Detect which cell encompasses the target text, then output its (X, Y) center coordinate. 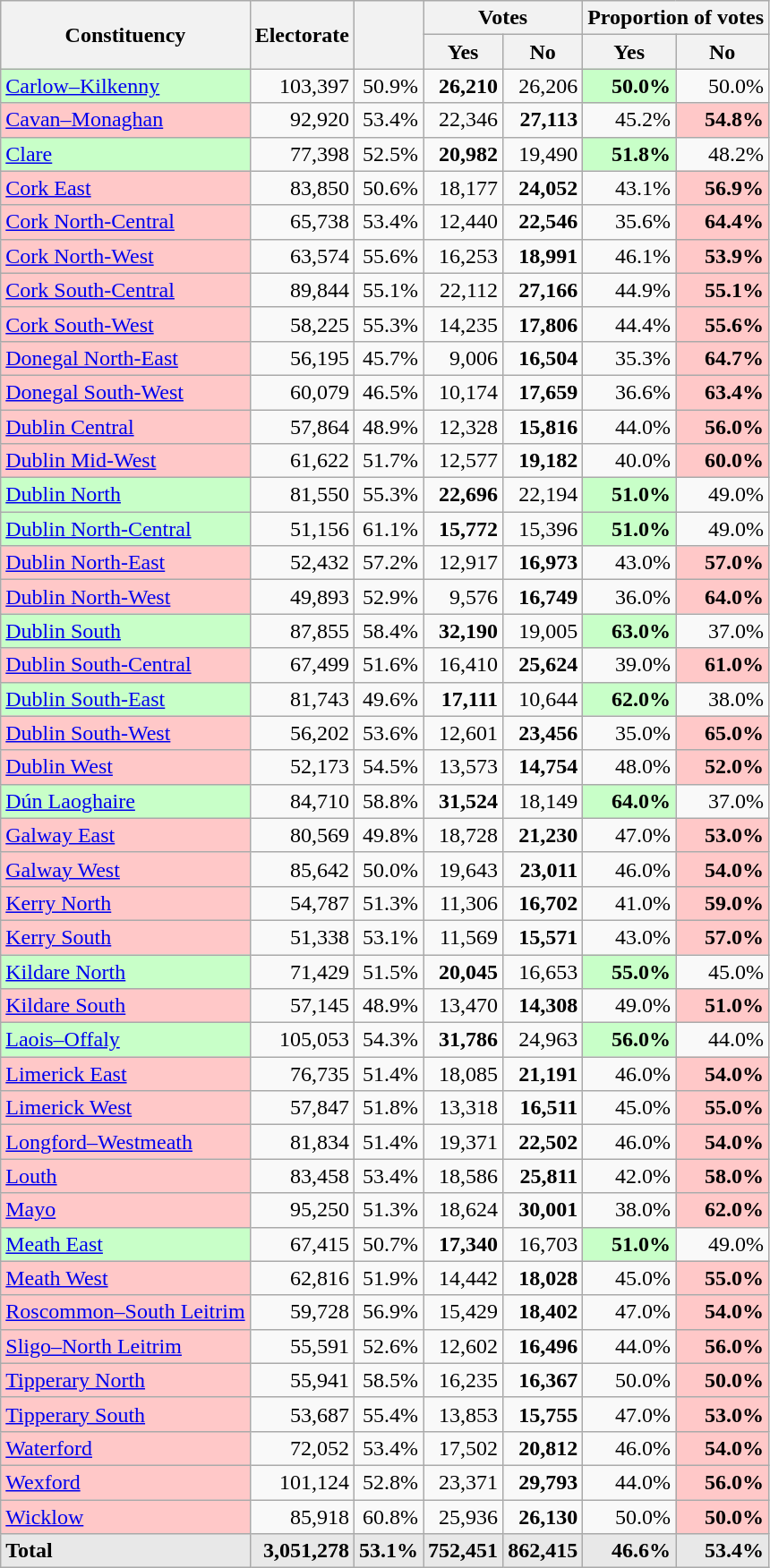
16,253 (464, 256)
12,328 (464, 427)
Cork East (125, 188)
46.5% (389, 392)
54.5% (389, 767)
61.0% (723, 665)
16,749 (543, 597)
43.1% (629, 188)
55,941 (302, 1380)
50.6% (389, 188)
21,230 (543, 835)
16,511 (543, 1108)
19,490 (543, 154)
16,653 (543, 971)
22,546 (543, 222)
16,702 (543, 903)
Tipperary South (125, 1414)
Dublin Mid-West (125, 461)
57,145 (302, 1006)
11,306 (464, 903)
Longford–Westmeath (125, 1142)
81,550 (302, 495)
Kildare North (125, 971)
63.0% (629, 631)
Kildare South (125, 1006)
Proportion of votes (676, 18)
Galway West (125, 869)
18,028 (543, 1278)
77,398 (302, 154)
18,402 (543, 1312)
18,991 (543, 256)
16,973 (543, 563)
81,743 (302, 699)
60,079 (302, 392)
53,687 (302, 1414)
23,371 (464, 1482)
31,786 (464, 1040)
3,051,278 (302, 1551)
81,834 (302, 1142)
19,005 (543, 631)
85,642 (302, 869)
9,006 (464, 358)
105,053 (302, 1040)
55,591 (302, 1346)
87,855 (302, 631)
12,440 (464, 222)
42.0% (629, 1176)
11,569 (464, 937)
Dublin North-West (125, 597)
Dublin West (125, 767)
20,812 (543, 1448)
Dublin Central (125, 427)
41.0% (629, 903)
12,601 (464, 733)
16,504 (543, 358)
44.9% (629, 290)
71,429 (302, 971)
80,569 (302, 835)
Donegal South-West (125, 392)
Mayo (125, 1210)
84,710 (302, 801)
60.0% (723, 461)
Meath West (125, 1278)
752,451 (464, 1551)
58,225 (302, 324)
Limerick West (125, 1108)
Louth (125, 1176)
17,659 (543, 392)
15,429 (464, 1312)
Donegal North-East (125, 358)
64.4% (723, 222)
Cork North-West (125, 256)
63,574 (302, 256)
32,190 (464, 631)
13,853 (464, 1414)
25,624 (543, 665)
Cork South-Central (125, 290)
19,182 (543, 461)
52.5% (389, 154)
76,735 (302, 1074)
Tipperary North (125, 1380)
13,573 (464, 767)
83,850 (302, 188)
35.3% (629, 358)
51,338 (302, 937)
18,728 (464, 835)
22,502 (543, 1142)
30,001 (543, 1210)
62,816 (302, 1278)
Clare (125, 154)
Dún Laoghaire (125, 801)
Meath East (125, 1244)
25,811 (543, 1176)
Cork South-West (125, 324)
Constituency (125, 35)
17,340 (464, 1244)
Kerry South (125, 937)
27,166 (543, 290)
24,052 (543, 188)
Limerick East (125, 1074)
Sligo–North Leitrim (125, 1346)
83,458 (302, 1176)
56,195 (302, 358)
Cavan–Monaghan (125, 120)
52.6% (389, 1346)
12,577 (464, 461)
50.9% (389, 86)
16,367 (543, 1380)
52.9% (389, 597)
36.0% (629, 597)
Roscommon–South Leitrim (125, 1312)
64.7% (723, 358)
95,250 (302, 1210)
29,793 (543, 1482)
58.5% (389, 1380)
51.6% (389, 665)
57,864 (302, 427)
54,787 (302, 903)
18,177 (464, 188)
103,397 (302, 86)
57.2% (389, 563)
Cork North-Central (125, 222)
51.7% (389, 461)
58.8% (389, 801)
Dublin South (125, 631)
22,696 (464, 495)
862,415 (543, 1551)
26,130 (543, 1517)
67,499 (302, 665)
18,624 (464, 1210)
36.6% (629, 392)
49.8% (389, 835)
10,644 (543, 699)
61.1% (389, 529)
Wexford (125, 1482)
Dublin North (125, 495)
22,194 (543, 495)
Electorate (302, 35)
Dublin South-Central (125, 665)
Galway East (125, 835)
55.4% (389, 1414)
92,920 (302, 120)
20,982 (464, 154)
53.6% (389, 733)
26,206 (543, 86)
54.8% (723, 120)
51.5% (389, 971)
Dublin South-East (125, 699)
18,085 (464, 1074)
17,502 (464, 1448)
Carlow–Kilkenny (125, 86)
58.0% (723, 1176)
15,816 (543, 427)
24,963 (543, 1040)
Dublin North-East (125, 563)
54.3% (389, 1040)
15,755 (543, 1414)
52,173 (302, 767)
45.7% (389, 358)
19,643 (464, 869)
85,918 (302, 1517)
Laois–Offaly (125, 1040)
12,917 (464, 563)
14,754 (543, 767)
15,571 (543, 937)
44.4% (629, 324)
23,011 (543, 869)
22,112 (464, 290)
20,045 (464, 971)
15,772 (464, 529)
89,844 (302, 290)
22,346 (464, 120)
17,111 (464, 699)
Votes (503, 18)
18,149 (543, 801)
12,602 (464, 1346)
63.4% (723, 392)
65,738 (302, 222)
16,703 (543, 1244)
40.0% (629, 461)
19,371 (464, 1142)
17,806 (543, 324)
14,235 (464, 324)
61,622 (302, 461)
Wicklow (125, 1517)
52,432 (302, 563)
46.6% (629, 1551)
59.0% (723, 903)
57,847 (302, 1108)
13,318 (464, 1108)
13,470 (464, 1006)
27,113 (543, 120)
16,410 (464, 665)
48.0% (629, 767)
21,191 (543, 1074)
9,576 (464, 597)
46.1% (629, 256)
Dublin North-Central (125, 529)
23,456 (543, 733)
48.2% (723, 154)
14,308 (543, 1006)
16,235 (464, 1380)
Waterford (125, 1448)
Total (125, 1551)
26,210 (464, 86)
60.8% (389, 1517)
58.4% (389, 631)
49.6% (389, 699)
16,496 (543, 1346)
35.0% (629, 733)
39.0% (629, 665)
10,174 (464, 392)
18,586 (464, 1176)
25,936 (464, 1517)
56,202 (302, 733)
72,052 (302, 1448)
49,893 (302, 597)
52.0% (723, 767)
Kerry North (125, 903)
35.6% (629, 222)
65.0% (723, 733)
52.8% (389, 1482)
53.9% (723, 256)
51.9% (389, 1278)
15,396 (543, 529)
Dublin South-West (125, 733)
67,415 (302, 1244)
101,124 (302, 1482)
59,728 (302, 1312)
31,524 (464, 801)
14,442 (464, 1278)
50.7% (389, 1244)
45.2% (629, 120)
51,156 (302, 529)
